Identify which cell holds the provided text, then report its (x, y) central coordinate. 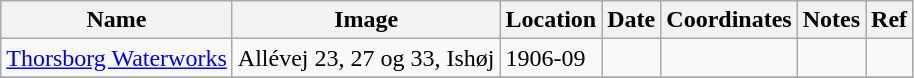
Thorsborg Waterworks (117, 58)
Ref (890, 20)
1906-09 (551, 58)
Notes (831, 20)
Image (366, 20)
Name (117, 20)
Allévej 23, 27 og 33, Ishøj (366, 58)
Coordinates (729, 20)
Date (632, 20)
Location (551, 20)
